Search for the cell housing the specified text and yield its [x, y] center coordinate. 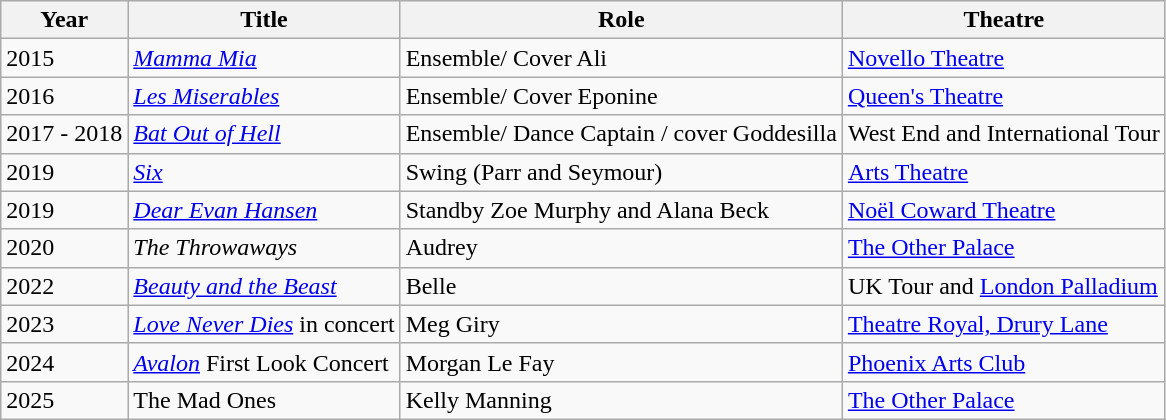
Theatre [1004, 20]
Standby Zoe Murphy and Alana Beck [621, 210]
2022 [64, 286]
Six [264, 172]
Role [621, 20]
Kelly Manning [621, 400]
Bat Out of Hell [264, 134]
Morgan Le Fay [621, 362]
Theatre Royal, Drury Lane [1004, 324]
Queen's Theatre [1004, 96]
Avalon First Look Concert [264, 362]
2025 [64, 400]
Mamma Mia [264, 58]
2017 - 2018 [64, 134]
The Throwaways [264, 248]
2024 [64, 362]
Audrey [621, 248]
2020 [64, 248]
Beauty and the Beast [264, 286]
Noël Coward Theatre [1004, 210]
Belle [621, 286]
UK Tour and London Palladium [1004, 286]
Arts Theatre [1004, 172]
The Mad Ones [264, 400]
Ensemble/ Dance Captain / cover Goddesilla [621, 134]
Dear Evan Hansen [264, 210]
2015 [64, 58]
Swing (Parr and Seymour) [621, 172]
West End and International Tour [1004, 134]
2016 [64, 96]
Year [64, 20]
2023 [64, 324]
Ensemble/ Cover Eponine [621, 96]
Phoenix Arts Club [1004, 362]
Les Miserables [264, 96]
Novello Theatre [1004, 58]
Meg Giry [621, 324]
Title [264, 20]
Love Never Dies in concert [264, 324]
Ensemble/ Cover Ali [621, 58]
